For the text-containing cell, return its midpoint in (x, y) coordinate format. 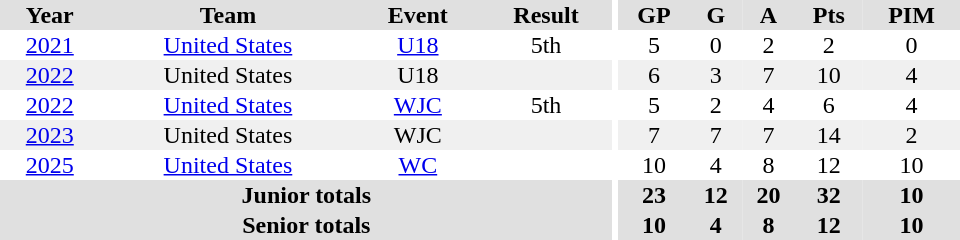
20 (768, 195)
GP (654, 15)
2025 (50, 165)
Event (418, 15)
G (716, 15)
Senior totals (306, 225)
Result (546, 15)
PIM (912, 15)
Junior totals (306, 195)
23 (654, 195)
WC (418, 165)
Pts (829, 15)
A (768, 15)
14 (829, 135)
Team (228, 15)
Year (50, 15)
2023 (50, 135)
32 (829, 195)
3 (716, 75)
2021 (50, 45)
